Scan for the cell matching the given text and deliver its [X, Y] coordinate at center. 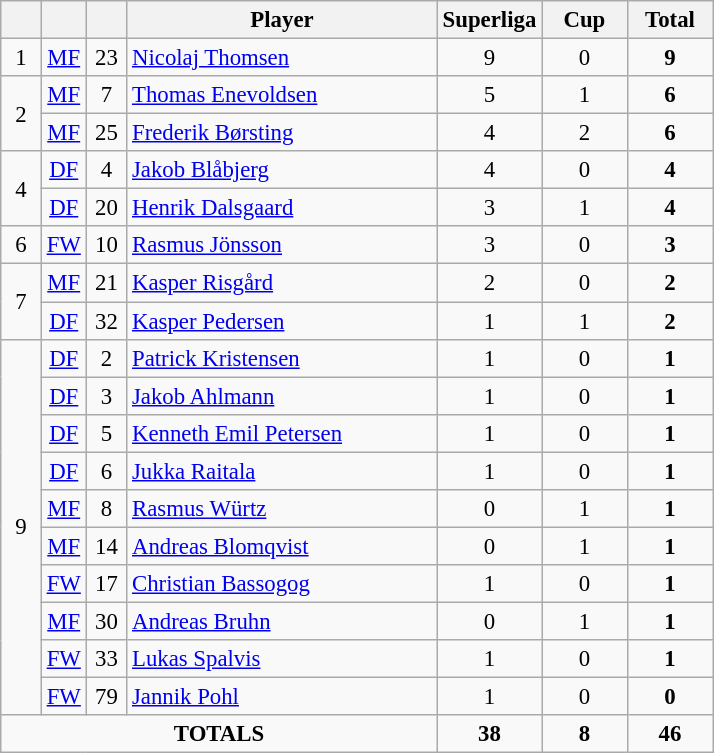
Jakob Blåbjerg [282, 170]
Rasmus Jönsson [282, 245]
Frederik Børsting [282, 133]
38 [489, 734]
32 [106, 321]
Jannik Pohl [282, 697]
25 [106, 133]
23 [106, 58]
10 [106, 245]
Nicolaj Thomsen [282, 58]
14 [106, 546]
TOTALS [220, 734]
20 [106, 208]
Jakob Ahlmann [282, 396]
Player [282, 20]
30 [106, 621]
79 [106, 697]
46 [670, 734]
17 [106, 584]
Thomas Enevoldsen [282, 95]
Lukas Spalvis [282, 659]
Kasper Risgård [282, 283]
Superliga [489, 20]
Rasmus Würtz [282, 509]
Christian Bassogog [282, 584]
Andreas Blomqvist [282, 546]
Total [670, 20]
Andreas Bruhn [282, 621]
Jukka Raitala [282, 471]
Patrick Kristensen [282, 358]
Henrik Dalsgaard [282, 208]
Cup [585, 20]
Kasper Pedersen [282, 321]
Kenneth Emil Petersen [282, 433]
21 [106, 283]
33 [106, 659]
